Locate the cell with the specified text and output its [x, y] center coordinate. 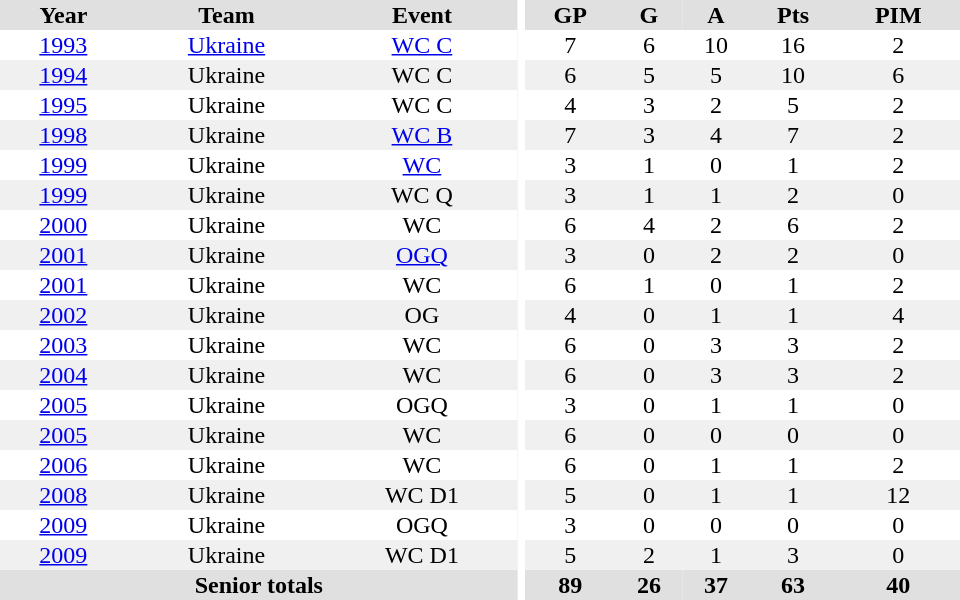
63 [794, 585]
2004 [64, 375]
PIM [898, 15]
1994 [64, 75]
Pts [794, 15]
1995 [64, 105]
40 [898, 585]
2003 [64, 345]
GP [570, 15]
2006 [64, 465]
Team [227, 15]
2002 [64, 315]
2008 [64, 495]
WC B [422, 135]
2000 [64, 225]
OG [422, 315]
Year [64, 15]
12 [898, 495]
A [716, 15]
Event [422, 15]
WC Q [422, 195]
Senior totals [259, 585]
37 [716, 585]
26 [648, 585]
1993 [64, 45]
G [648, 15]
1998 [64, 135]
89 [570, 585]
16 [794, 45]
